Pinpoint the cell where the given text exists, returning its (x, y) midpoint coordinate. 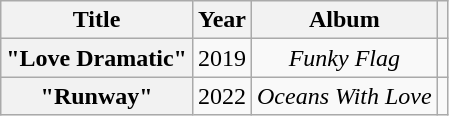
2022 (222, 96)
Year (222, 20)
Album (344, 20)
2019 (222, 58)
Funky Flag (344, 58)
"Love Dramatic" (97, 58)
Oceans With Love (344, 96)
"Runway" (97, 96)
Title (97, 20)
